Find where the given text appears and provide that cell's center as (X, Y) coordinate. 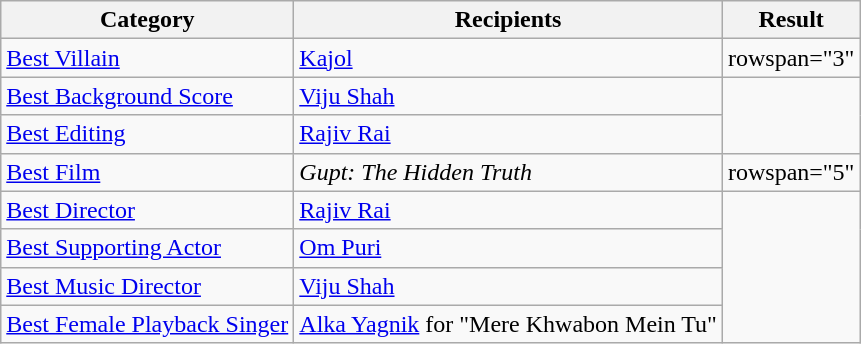
Result (791, 20)
Best Music Director (148, 286)
Om Puri (508, 248)
Kajol (508, 58)
Recipients (508, 20)
Alka Yagnik for "Mere Khwabon Mein Tu" (508, 324)
Best Supporting Actor (148, 248)
Gupt: The Hidden Truth (508, 172)
Best Director (148, 210)
Best Film (148, 172)
Best Editing (148, 134)
Best Background Score (148, 96)
Best Villain (148, 58)
rowspan="3" (791, 58)
Best Female Playback Singer (148, 324)
Category (148, 20)
rowspan="5" (791, 172)
